Search for the cell housing the specified text and yield its (X, Y) center coordinate. 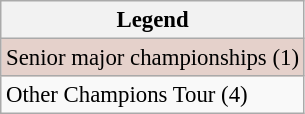
Legend (153, 20)
Other Champions Tour (4) (153, 95)
Senior major championships (1) (153, 58)
